Capture the cell that displays the provided text and extract its (x, y) central coordinate. 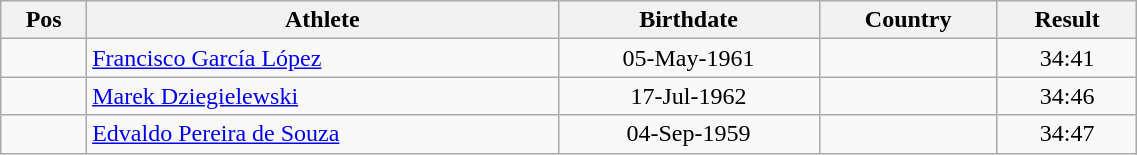
Marek Dziegielewski (322, 96)
Country (908, 20)
Athlete (322, 20)
34:47 (1066, 134)
04-Sep-1959 (688, 134)
Pos (44, 20)
Result (1066, 20)
05-May-1961 (688, 58)
34:46 (1066, 96)
Edvaldo Pereira de Souza (322, 134)
34:41 (1066, 58)
Francisco García López (322, 58)
Birthdate (688, 20)
17-Jul-1962 (688, 96)
